Identify which cell holds the provided text, then report its [x, y] central coordinate. 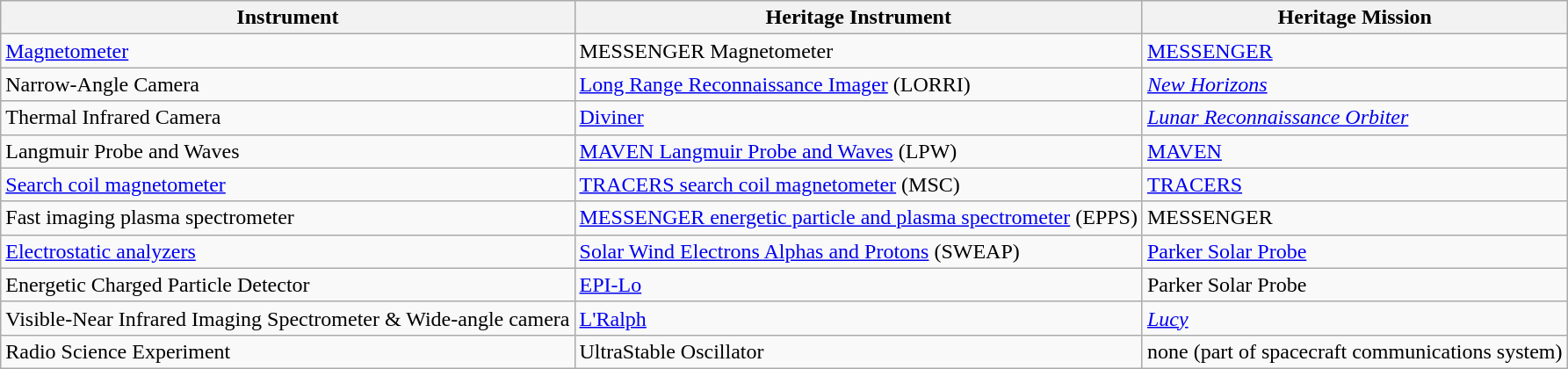
Solar Wind Electrons Alphas and Protons (SWEAP) [858, 251]
Energetic Charged Particle Detector [288, 285]
Electrostatic analyzers [288, 251]
New Horizons [1355, 84]
TRACERS [1355, 184]
L'Ralph [858, 318]
Langmuir Probe and Waves [288, 151]
EPI-Lo [858, 285]
Fast imaging plasma spectrometer [288, 218]
UltraStable Oscillator [858, 351]
Search coil magnetometer [288, 184]
Visible-Near Infrared Imaging Spectrometer & Wide-angle camera [288, 318]
Diviner [858, 118]
MESSENGER Magnetometer [858, 51]
MESSENGER energetic particle and plasma spectrometer (EPPS) [858, 218]
Narrow-Angle Camera [288, 84]
Heritage Mission [1355, 18]
Lucy [1355, 318]
Thermal Infrared Camera [288, 118]
TRACERS search coil magnetometer (MSC) [858, 184]
Lunar Reconnaissance Orbiter [1355, 118]
Instrument [288, 18]
Heritage Instrument [858, 18]
none (part of spacecraft communications system) [1355, 351]
Long Range Reconnaissance Imager (LORRI) [858, 84]
MAVEN [1355, 151]
MAVEN Langmuir Probe and Waves (LPW) [858, 151]
Radio Science Experiment [288, 351]
Magnetometer [288, 51]
